From the cell containing the given text, extract its center point as [x, y] coordinate. 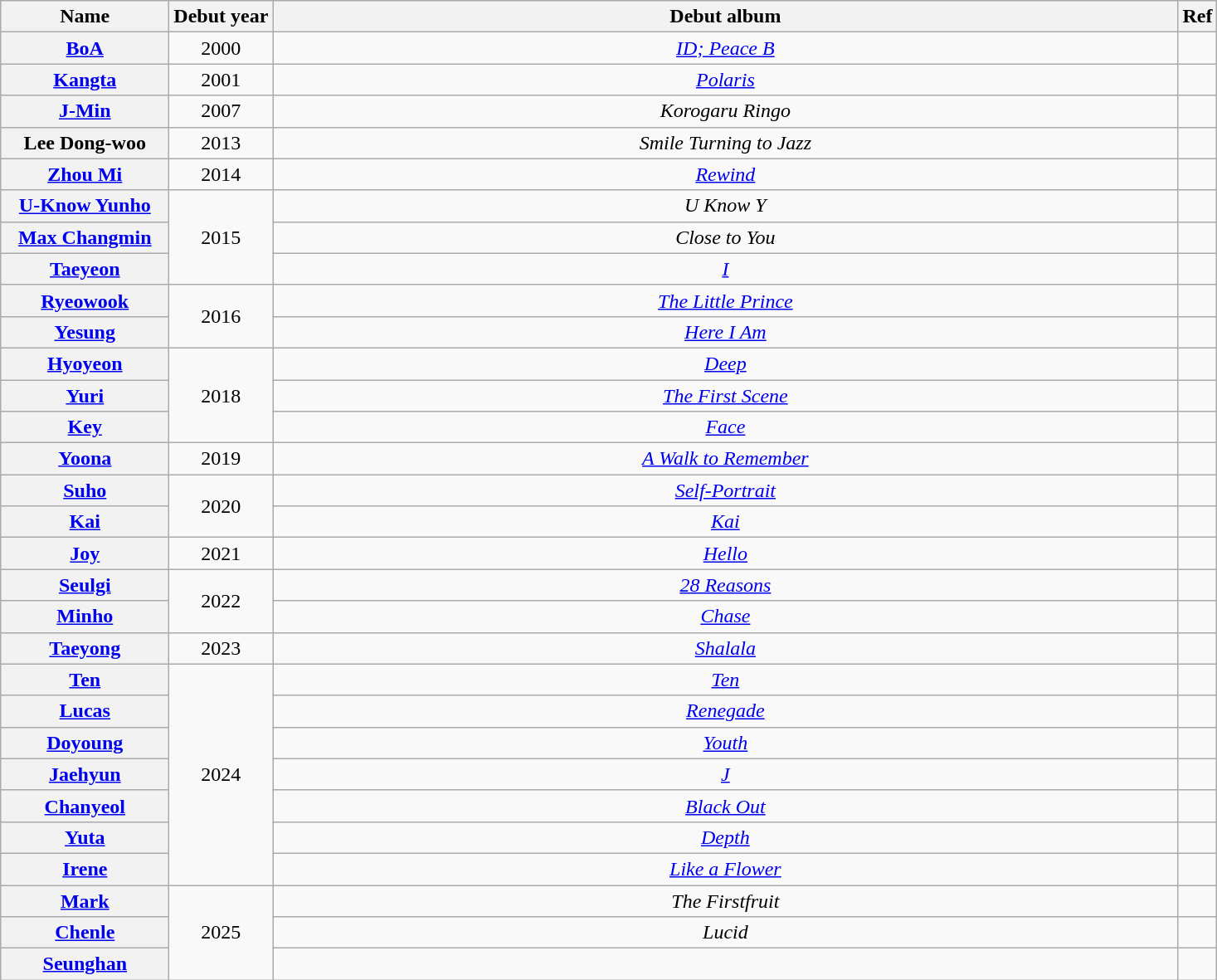
Lucas [85, 711]
Here I Am [725, 332]
Suho [85, 490]
Ryeowook [85, 300]
Hello [725, 553]
2022 [221, 601]
Korogaru Ringo [725, 111]
2020 [221, 506]
Max Changmin [85, 237]
2023 [221, 648]
Key [85, 427]
Zhou Mi [85, 174]
A Walk to Remember [725, 459]
Mark [85, 900]
2014 [221, 174]
Chase [725, 617]
Smile Turning to Jazz [725, 143]
Kangta [85, 80]
Seulgi [85, 585]
Black Out [725, 806]
2001 [221, 80]
Taeyeon [85, 269]
Polaris [725, 80]
2025 [221, 932]
BoA [85, 48]
J-Min [85, 111]
Yuta [85, 837]
Yoona [85, 459]
Ref [1198, 17]
Shalala [725, 648]
The First Scene [725, 396]
Taeyong [85, 648]
The Firstfruit [725, 900]
2016 [221, 316]
Chenle [85, 933]
Rewind [725, 174]
I [725, 269]
Lucid [725, 933]
Close to You [725, 237]
U-Know Yunho [85, 206]
2000 [221, 48]
2007 [221, 111]
Joy [85, 553]
Minho [85, 617]
Yesung [85, 332]
2013 [221, 143]
2015 [221, 237]
Like a Flower [725, 869]
28 Reasons [725, 585]
2021 [221, 553]
Yuri [85, 396]
Depth [725, 837]
Self-Portrait [725, 490]
U Know Y [725, 206]
2018 [221, 395]
Renegade [725, 711]
Youth [725, 743]
J [725, 774]
Jaehyun [85, 774]
ID; Peace B [725, 48]
Debut year [221, 17]
2024 [221, 774]
Debut album [725, 17]
Irene [85, 869]
Face [725, 427]
Seunghan [85, 964]
Chanyeol [85, 806]
Doyoung [85, 743]
Hyoyeon [85, 363]
Deep [725, 363]
The Little Prince [725, 300]
2019 [221, 459]
Lee Dong-woo [85, 143]
Name [85, 17]
